Capture the cell that displays the provided text and extract its [x, y] central coordinate. 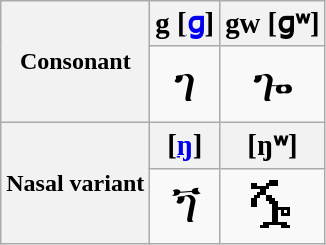
ገ [185, 84]
[ŋʷ] [273, 145]
ጐ [273, 84]
ⶓ [273, 206]
ጘ [185, 206]
[ŋ] [185, 145]
Consonant [76, 62]
gw [ɡʷ] [273, 24]
Nasal variant [76, 183]
g [ɡ] [185, 24]
